Detect which cell encompasses the target text, then output its (x, y) center coordinate. 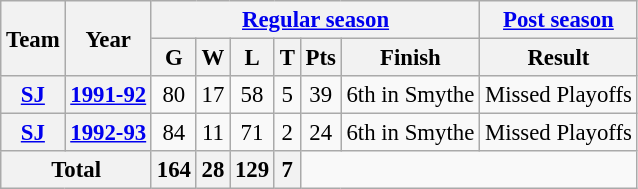
84 (174, 133)
Finish (410, 58)
Regular season (315, 20)
Team (33, 38)
Result (559, 58)
11 (212, 133)
1991-92 (108, 95)
Pts (320, 58)
28 (212, 170)
1992-93 (108, 133)
5 (287, 95)
129 (252, 170)
80 (174, 95)
24 (320, 133)
71 (252, 133)
2 (287, 133)
Year (108, 38)
W (212, 58)
T (287, 58)
L (252, 58)
58 (252, 95)
39 (320, 95)
G (174, 58)
Total (76, 170)
7 (287, 170)
17 (212, 95)
Post season (559, 20)
164 (174, 170)
